Return [X, Y] of the center of cell containing provided text 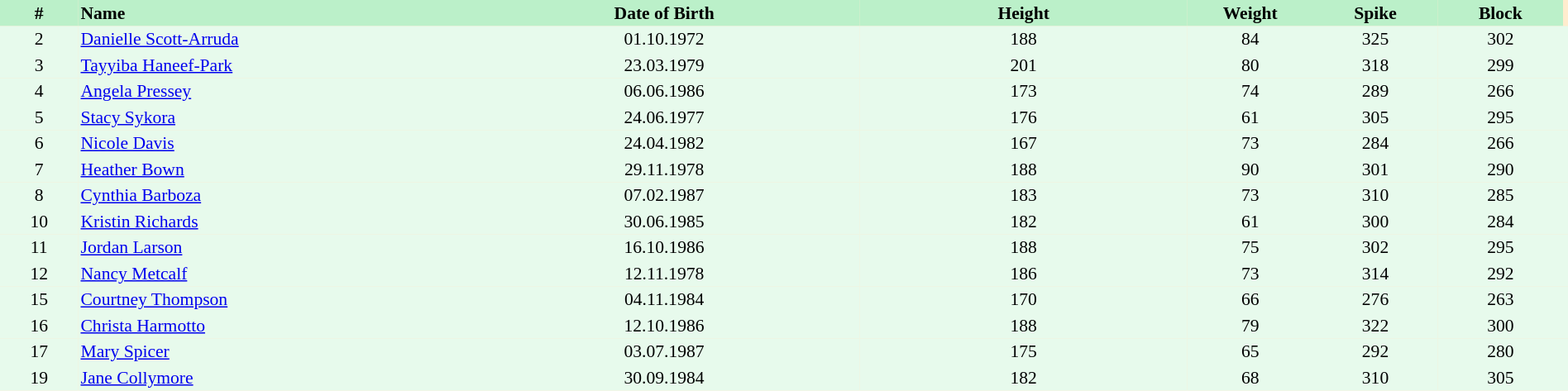
201 [1024, 65]
263 [1500, 299]
Tayyiba Haneef-Park [273, 65]
Jordan Larson [273, 248]
66 [1250, 299]
79 [1250, 326]
167 [1024, 144]
186 [1024, 274]
30.09.1984 [664, 378]
11 [39, 248]
289 [1374, 91]
24.06.1977 [664, 117]
16 [39, 326]
07.02.1987 [664, 195]
74 [1250, 91]
285 [1500, 195]
75 [1250, 248]
176 [1024, 117]
Spike [1374, 13]
04.11.1984 [664, 299]
Angela Pressey [273, 91]
5 [39, 117]
12.10.1986 [664, 326]
318 [1374, 65]
299 [1500, 65]
Weight [1250, 13]
17 [39, 352]
06.06.1986 [664, 91]
173 [1024, 91]
6 [39, 144]
322 [1374, 326]
# [39, 13]
03.07.1987 [664, 352]
16.10.1986 [664, 248]
290 [1500, 169]
301 [1374, 169]
Stacy Sykora [273, 117]
Christa Harmotto [273, 326]
7 [39, 169]
Height [1024, 13]
8 [39, 195]
15 [39, 299]
Courtney Thompson [273, 299]
23.03.1979 [664, 65]
Block [1500, 13]
10 [39, 222]
84 [1250, 40]
65 [1250, 352]
4 [39, 91]
24.04.1982 [664, 144]
29.11.1978 [664, 169]
01.10.1972 [664, 40]
276 [1374, 299]
Nicole Davis [273, 144]
30.06.1985 [664, 222]
Kristin Richards [273, 222]
Nancy Metcalf [273, 274]
12 [39, 274]
Mary Spicer [273, 352]
3 [39, 65]
Danielle Scott-Arruda [273, 40]
Name [273, 13]
19 [39, 378]
Jane Collymore [273, 378]
2 [39, 40]
12.11.1978 [664, 274]
170 [1024, 299]
Cynthia Barboza [273, 195]
80 [1250, 65]
325 [1374, 40]
280 [1500, 352]
68 [1250, 378]
175 [1024, 352]
Date of Birth [664, 13]
314 [1374, 274]
Heather Bown [273, 169]
183 [1024, 195]
90 [1250, 169]
